Extract the [X, Y] coordinate from the center of the cell holding the provided text.  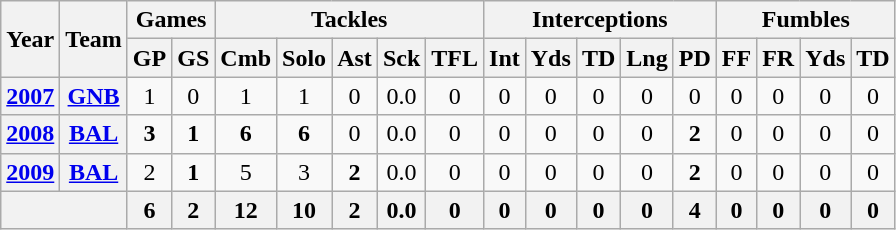
Int [505, 58]
4 [694, 210]
Ast [355, 58]
Team [94, 39]
12 [246, 210]
10 [304, 210]
Year [30, 39]
Interceptions [600, 20]
Tackles [350, 20]
Solo [304, 58]
GP [149, 58]
GNB [94, 96]
Fumbles [806, 20]
5 [246, 172]
Games [170, 20]
2008 [30, 134]
TFL [455, 58]
Lng [647, 58]
FF [736, 58]
Sck [401, 58]
GS [194, 58]
PD [694, 58]
2007 [30, 96]
2009 [30, 172]
Cmb [246, 58]
FR [778, 58]
